From the cell containing the given text, extract its center point as (x, y) coordinate. 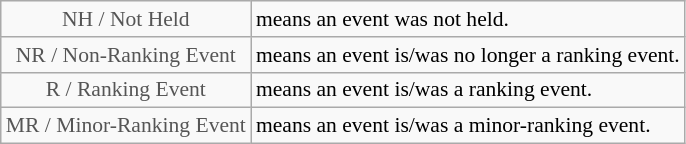
NR / Non-Ranking Event (126, 55)
MR / Minor-Ranking Event (126, 126)
means an event was not held. (468, 19)
means an event is/was a ranking event. (468, 90)
NH / Not Held (126, 19)
means an event is/was no longer a ranking event. (468, 55)
means an event is/was a minor-ranking event. (468, 126)
R / Ranking Event (126, 90)
